Extract the (x, y) coordinate from the center of the cell holding the provided text.  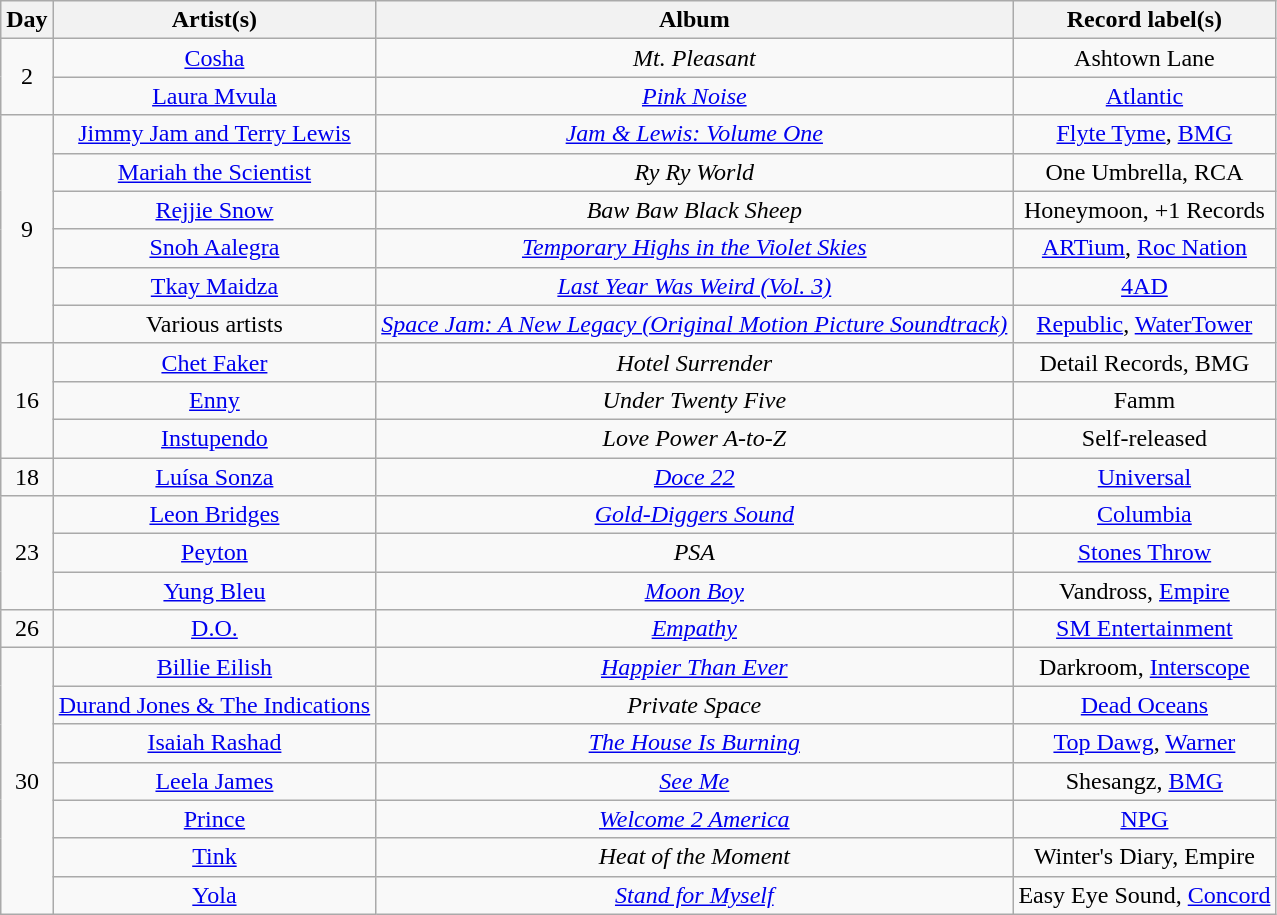
Honeymoon, +1 Records (1144, 210)
Yung Bleu (214, 591)
Album (694, 20)
Atlantic (1144, 96)
Hotel Surrender (694, 362)
Tkay Maidza (214, 286)
Welcome 2 America (694, 819)
Isaiah Rashad (214, 743)
Instupendo (214, 438)
Peyton (214, 553)
See Me (694, 781)
Darkroom, Interscope (1144, 667)
Ry Ry World (694, 172)
2 (27, 77)
9 (27, 229)
Easy Eye Sound, Concord (1144, 895)
Artist(s) (214, 20)
Chet Faker (214, 362)
Enny (214, 400)
Flyte Tyme, BMG (1144, 134)
Private Space (694, 705)
Shesangz, BMG (1144, 781)
Detail Records, BMG (1144, 362)
Winter's Diary, Empire (1144, 857)
Happier Than Ever (694, 667)
23 (27, 553)
Leon Bridges (214, 515)
Baw Baw Black Sheep (694, 210)
Durand Jones & The Indications (214, 705)
SM Entertainment (1144, 629)
Rejjie Snow (214, 210)
ARTium, Roc Nation (1144, 248)
Day (27, 20)
Pink Noise (694, 96)
Mt. Pleasant (694, 58)
Gold-Diggers Sound (694, 515)
Tink (214, 857)
Self-released (1144, 438)
Record label(s) (1144, 20)
Famm (1144, 400)
Yola (214, 895)
Laura Mvula (214, 96)
Cosha (214, 58)
4AD (1144, 286)
Jimmy Jam and Terry Lewis (214, 134)
Dead Oceans (1144, 705)
PSA (694, 553)
Stand for Myself (694, 895)
Various artists (214, 324)
One Umbrella, RCA (1144, 172)
Stones Throw (1144, 553)
18 (27, 477)
Moon Boy (694, 591)
Doce 22 (694, 477)
Last Year Was Weird (Vol. 3) (694, 286)
Leela James (214, 781)
30 (27, 781)
26 (27, 629)
NPG (1144, 819)
Prince (214, 819)
Love Power A-to-Z (694, 438)
Republic, WaterTower (1144, 324)
Jam & Lewis: Volume One (694, 134)
Heat of the Moment (694, 857)
Luísa Sonza (214, 477)
Mariah the Scientist (214, 172)
Under Twenty Five (694, 400)
Temporary Highs in the Violet Skies (694, 248)
The House Is Burning (694, 743)
Snoh Aalegra (214, 248)
Universal (1144, 477)
Columbia (1144, 515)
Empathy (694, 629)
Space Jam: A New Legacy (Original Motion Picture Soundtrack) (694, 324)
Ashtown Lane (1144, 58)
D.O. (214, 629)
Vandross, Empire (1144, 591)
Billie Eilish (214, 667)
Top Dawg, Warner (1144, 743)
16 (27, 400)
